For the text-containing cell, return its midpoint in (x, y) coordinate format. 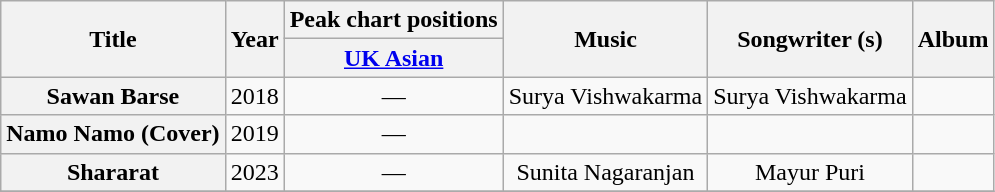
2023 (254, 172)
Namo Namo (Cover) (113, 134)
Music (605, 39)
2019 (254, 134)
Mayur Puri (810, 172)
Sunita Nagaranjan (605, 172)
Title (113, 39)
Year (254, 39)
Sawan Barse (113, 96)
Peak chart positions (394, 20)
2018 (254, 96)
UK Asian (394, 58)
Shararat (113, 172)
Songwriter (s) (810, 39)
Album (953, 39)
